Provide the [X, Y] coordinate of the cell's center where the given text is located.  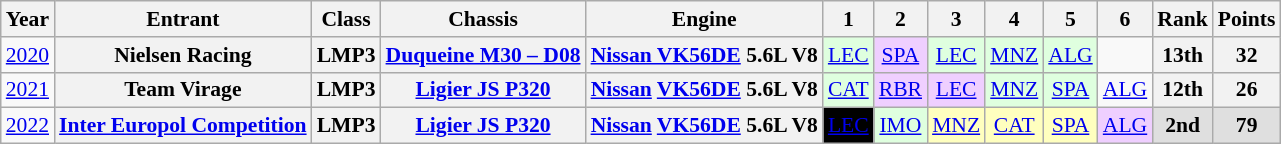
Inter Europol Competition [183, 126]
4 [1014, 19]
12th [1182, 90]
26 [1247, 90]
2nd [1182, 126]
RBR [900, 90]
2022 [28, 126]
IMO [900, 126]
6 [1125, 19]
2 [900, 19]
Nielsen Racing [183, 55]
13th [1182, 55]
1 [848, 19]
2021 [28, 90]
Team Virage [183, 90]
Entrant [183, 19]
Chassis [484, 19]
Duqueine M30 – D08 [484, 55]
Class [346, 19]
Points [1247, 19]
2020 [28, 55]
79 [1247, 126]
Rank [1182, 19]
32 [1247, 55]
5 [1070, 19]
Year [28, 19]
3 [956, 19]
Engine [704, 19]
